From the cell containing the given text, extract its center point as (x, y) coordinate. 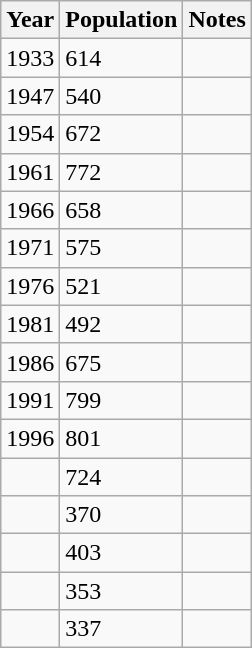
370 (122, 515)
675 (122, 362)
672 (122, 134)
1961 (30, 172)
521 (122, 286)
1971 (30, 248)
1996 (30, 438)
1954 (30, 134)
1981 (30, 324)
1933 (30, 58)
Notes (217, 20)
724 (122, 477)
Year (30, 20)
337 (122, 629)
799 (122, 400)
575 (122, 248)
1976 (30, 286)
1991 (30, 400)
801 (122, 438)
658 (122, 210)
353 (122, 591)
Population (122, 20)
492 (122, 324)
1947 (30, 96)
1986 (30, 362)
403 (122, 553)
1966 (30, 210)
540 (122, 96)
614 (122, 58)
772 (122, 172)
